Search for the cell housing the specified text and yield its (x, y) center coordinate. 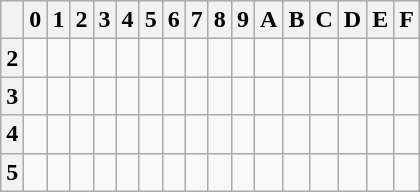
E (380, 20)
B (296, 20)
D (352, 20)
6 (174, 20)
8 (220, 20)
0 (36, 20)
A (268, 20)
1 (58, 20)
F (407, 20)
7 (196, 20)
C (324, 20)
9 (242, 20)
